Locate the cell with the specified text and output its (X, Y) center coordinate. 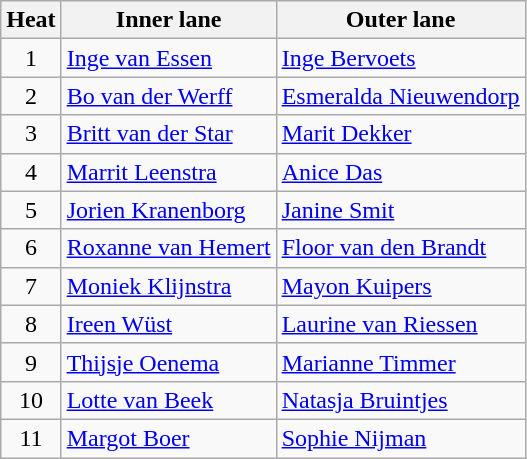
Laurine van Riessen (400, 324)
Sophie Nijman (400, 438)
Mayon Kuipers (400, 286)
4 (31, 172)
1 (31, 58)
Inner lane (168, 20)
8 (31, 324)
3 (31, 134)
Marianne Timmer (400, 362)
Natasja Bruintjes (400, 400)
Bo van der Werff (168, 96)
Esmeralda Nieuwendorp (400, 96)
Margot Boer (168, 438)
11 (31, 438)
Marrit Leenstra (168, 172)
Inge van Essen (168, 58)
9 (31, 362)
6 (31, 248)
Roxanne van Hemert (168, 248)
Lotte van Beek (168, 400)
Heat (31, 20)
10 (31, 400)
Floor van den Brandt (400, 248)
Anice Das (400, 172)
5 (31, 210)
Thijsje Oenema (168, 362)
Jorien Kranenborg (168, 210)
Moniek Klijnstra (168, 286)
Inge Bervoets (400, 58)
Ireen Wüst (168, 324)
Britt van der Star (168, 134)
2 (31, 96)
7 (31, 286)
Janine Smit (400, 210)
Outer lane (400, 20)
Marit Dekker (400, 134)
